Scan for the cell matching the given text and deliver its [X, Y] coordinate at center. 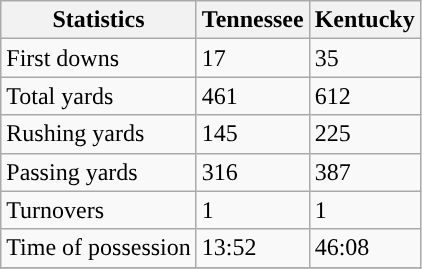
387 [364, 172]
Passing yards [99, 172]
225 [364, 134]
17 [252, 58]
Total yards [99, 96]
Time of possession [99, 248]
316 [252, 172]
145 [252, 134]
Rushing yards [99, 134]
612 [364, 96]
35 [364, 58]
First downs [99, 58]
461 [252, 96]
Statistics [99, 20]
Tennessee [252, 20]
46:08 [364, 248]
Kentucky [364, 20]
13:52 [252, 248]
Turnovers [99, 210]
